Return the (X, Y) coordinate for the center point of the cell that contains the specified text.  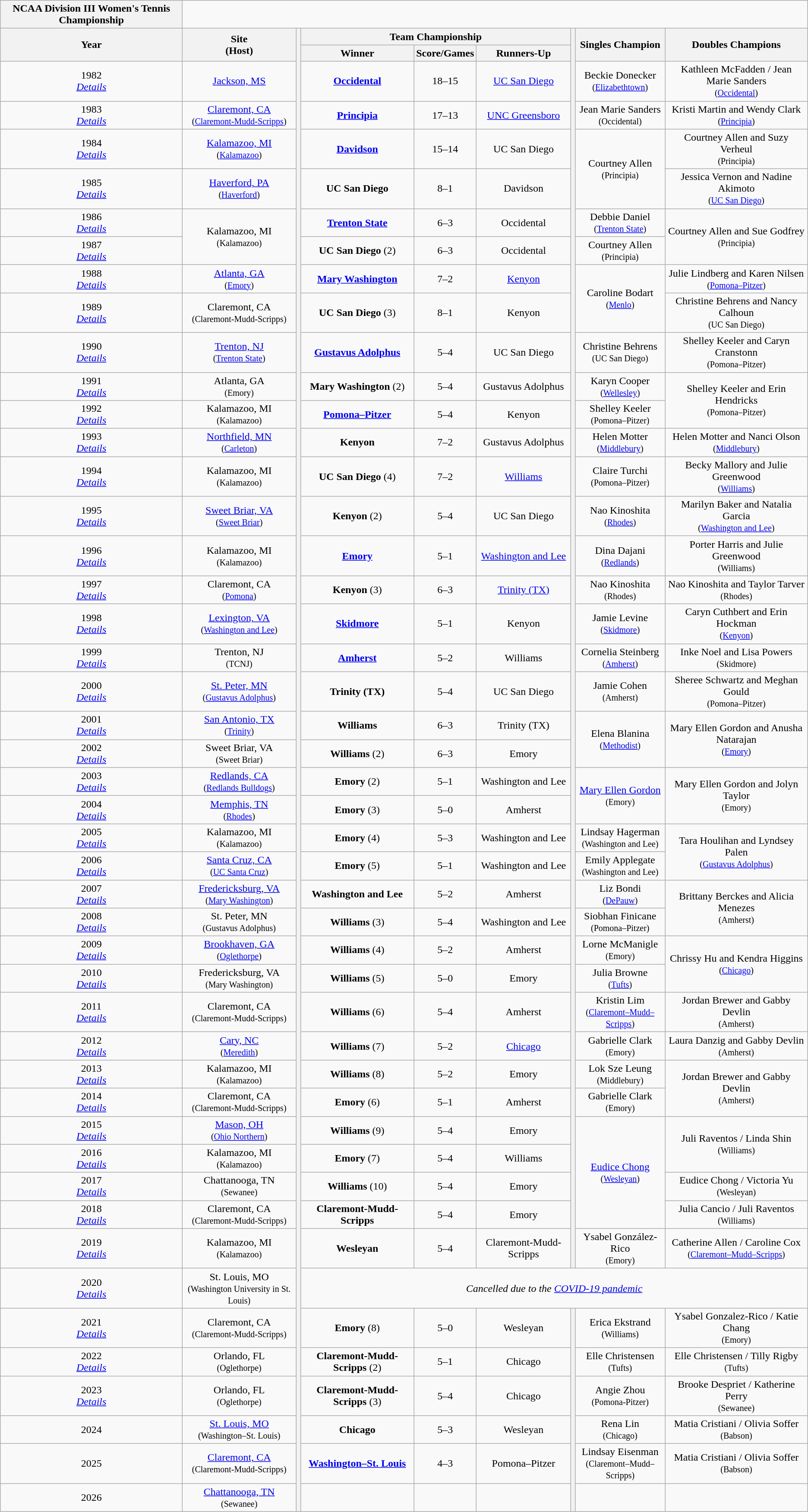
Caroline Bodart(Menlo) (620, 299)
Emory (8) (357, 1328)
Helen Motter(Middlebury) (620, 443)
1988 Details (92, 279)
Mary Ellen Gordon(Emory) (620, 795)
Claremont-Mudd-Scripps (3) (357, 1396)
Courtney Allen and Suzy Verheul(Principia) (736, 149)
Rena Lin(Chicago) (620, 1430)
2012 Details (92, 1046)
Williams (9) (357, 1130)
UC San Diego (3) (357, 313)
18–15 (445, 81)
Kathleen McFadden / Jean Marie Sanders(Occidental) (736, 81)
1996 Details (92, 556)
Emory (2) (357, 781)
Lorne McManigle(Emory) (620, 950)
Singles Champion (620, 45)
Karyn Cooper(Wellesley) (620, 386)
Julia Cancio / Juli Raventos(Williams) (736, 1215)
Kristi Martin and Wendy Clark(Principia) (736, 115)
Cary, NC(Meredith) (239, 1046)
Jackson, MS (239, 81)
Tara Houlihan and Lyndsey Palen(Gustavus Adolphus) (736, 852)
2018 Details (92, 1215)
1997 Details (92, 590)
Jamie Levine(Skidmore) (620, 624)
Cancelled due to the COVID-19 pandemic (554, 1288)
Memphis, TN(Rhodes) (239, 810)
Cornelia Steinberg(Amherst) (620, 658)
St. Louis, MO(Washington–St. Louis) (239, 1430)
Northfield, MN(Carleton) (239, 443)
UC San Diego (4) (357, 477)
Washington–St. Louis (357, 1464)
Emory (3) (357, 810)
Runners-Up (524, 53)
Brittany Berckes and Alicia Menezes(Amherst) (736, 908)
1993 Details (92, 443)
Inke Noel and Lisa Powers(Skidmore) (736, 658)
Trenton, NJ(Trenton State) (239, 352)
Emory (6) (357, 1102)
Eudice Chong(Wesleyan) (620, 1172)
1994 Details (92, 477)
Mary Ellen Gordon and Jolyn Taylor(Emory) (736, 795)
2006 Details (92, 866)
Williams (6) (357, 1012)
2026 (92, 1498)
Emory (7) (357, 1158)
2005 Details (92, 837)
1991 Details (92, 386)
Caryn Cuthbert and Erin Hockman(Kenyon) (736, 624)
Brookhaven, GA(Oglethorpe) (239, 950)
Shelley Keeler(Pomona–Pitzer) (620, 414)
Debbie Daniel(Trenton State) (620, 223)
4–3 (445, 1464)
Sheree Schwartz and Meghan Gould(Pomona–Pitzer) (736, 691)
Porter Harris and Julie Greenwood(Williams) (736, 556)
Williams (7) (357, 1046)
UNC Greensboro (524, 115)
Trenton State (357, 223)
1992 Details (92, 414)
Siobhan Finicane(Pomona–Pitzer) (620, 922)
1999 Details (92, 658)
2017 Details (92, 1186)
Winner (357, 53)
Williams (2) (357, 754)
2001 Details (92, 725)
St. Louis, MO(Washington University in St. Louis) (239, 1288)
Erica Ekstrand(Williams) (620, 1328)
1982 Details (92, 81)
Shelley Keeler and Caryn Cranstonn(Pomona–Pitzer) (736, 352)
1985 Details (92, 189)
Score/Games (445, 53)
2008 Details (92, 922)
Elena Blanina(Methodist) (620, 739)
Santa Cruz, CA(UC Santa Cruz) (239, 866)
2025 (92, 1464)
2013 Details (92, 1074)
Dina Dajani(Redlands) (620, 556)
Year (92, 45)
Ysabel Gonzalez-Rico / Katie Chang(Emory) (736, 1328)
Jamie Cohen(Amherst) (620, 691)
Emory (4) (357, 837)
Elle Christensen / Tilly Rigby(Tufts) (736, 1361)
17–13 (445, 115)
Julia Browne(Tufts) (620, 978)
Claremont-Mudd-Scripps (2) (357, 1361)
Juli Raventos / Linda Shin(Williams) (736, 1144)
2015 Details (92, 1130)
Williams (10) (357, 1186)
Mason, OH(Ohio Northern) (239, 1130)
UC San Diego (2) (357, 250)
Christine Behrens(UC San Diego) (620, 352)
Brooke Despriet / Katherine Perry(Sewanee) (736, 1396)
1998 Details (92, 624)
Angie Zhou(Pomona-Pitzer) (620, 1396)
Mary Washington (357, 279)
Lok Sze Leung(Middlebury) (620, 1074)
Liz Bondi(DePauw) (620, 893)
Lindsay Eisenman(Claremont–Mudd–Scripps) (620, 1464)
2007 Details (92, 893)
1990 Details (92, 352)
2002 Details (92, 754)
NCAA Division III Women's Tennis Championship (92, 15)
Williams (8) (357, 1074)
Emily Applegate(Washington and Lee) (620, 866)
Kristin Lim(Claremont–Mudd–Scripps) (620, 1012)
2024 (92, 1430)
Nao Kinoshita and Taylor Tarver(Rhodes) (736, 590)
2004 Details (92, 810)
Redlands, CA(Redlands Bulldogs) (239, 781)
1986 Details (92, 223)
Lindsay Hagerman(Washington and Lee) (620, 837)
Catherine Allen / Caroline Cox(Claremont–Mudd–Scripps) (736, 1248)
Claremont, CA(Pomona) (239, 590)
Skidmore (357, 624)
Mary Washington (2) (357, 386)
2014 Details (92, 1102)
1995 Details (92, 516)
Courtney Allen and Sue Godfrey(Principia) (736, 237)
Claire Turchi(Pomona–Pitzer) (620, 477)
Mary Ellen Gordon and Anusha Natarajan(Emory) (736, 739)
Williams (3) (357, 922)
Team Championship (436, 37)
Kenyon (3) (357, 590)
Christine Behrens and Nancy Calhoun(UC San Diego) (736, 313)
2010 Details (92, 978)
2016 Details (92, 1158)
15–14 (445, 149)
Eudice Chong / Victoria Yu(Wesleyan) (736, 1186)
Beckie Donecker(Elizabethtown) (620, 81)
2019 Details (92, 1248)
Haverford, PA(Haverford) (239, 189)
2011 Details (92, 1012)
Laura Danzig and Gabby Devlin(Amherst) (736, 1046)
Doubles Champions (736, 45)
2020 Details (92, 1288)
2000 Details (92, 691)
2009 Details (92, 950)
1983 Details (92, 115)
Trenton, NJ(TCNJ) (239, 658)
Principia (357, 115)
Ysabel González-Rico(Emory) (620, 1248)
Lexington, VA(Washington and Lee) (239, 624)
Williams (5) (357, 978)
Elle Christensen(Tufts) (620, 1361)
Jean Marie Sanders(Occidental) (620, 115)
2021 Details (92, 1328)
Shelley Keeler and Erin Hendricks(Pomona–Pitzer) (736, 400)
Site(Host) (239, 45)
San Antonio, TX(Trinity) (239, 725)
Emory (5) (357, 866)
Becky Mallory and Julie Greenwood(Williams) (736, 477)
1989 Details (92, 313)
1984 Details (92, 149)
Chrissy Hu and Kendra Higgins(Chicago) (736, 964)
2003 Details (92, 781)
2022 Details (92, 1361)
Marilyn Baker and Natalia Garcia(Washington and Lee) (736, 516)
2023 Details (92, 1396)
Jessica Vernon and Nadine Akimoto(UC San Diego) (736, 189)
Julie Lindberg and Karen Nilsen(Pomona–Pitzer) (736, 279)
1987 Details (92, 250)
Helen Motter and Nanci Olson(Middlebury) (736, 443)
Kenyon (2) (357, 516)
Williams (4) (357, 950)
